Return the (X, Y) coordinate for the center point of the cell that contains the specified text.  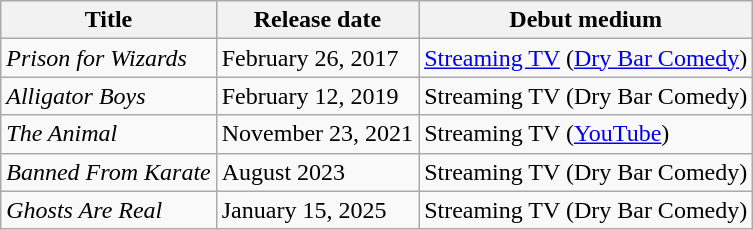
Release date (317, 20)
Title (108, 20)
Banned From Karate (108, 172)
Alligator Boys (108, 96)
Ghosts Are Real (108, 210)
January 15, 2025 (317, 210)
February 26, 2017 (317, 58)
Debut medium (586, 20)
November 23, 2021 (317, 134)
Streaming TV (YouTube) (586, 134)
The Animal (108, 134)
August 2023 (317, 172)
February 12, 2019 (317, 96)
Prison for Wizards (108, 58)
